Pinpoint the cell where the given text exists, returning its [x, y] midpoint coordinate. 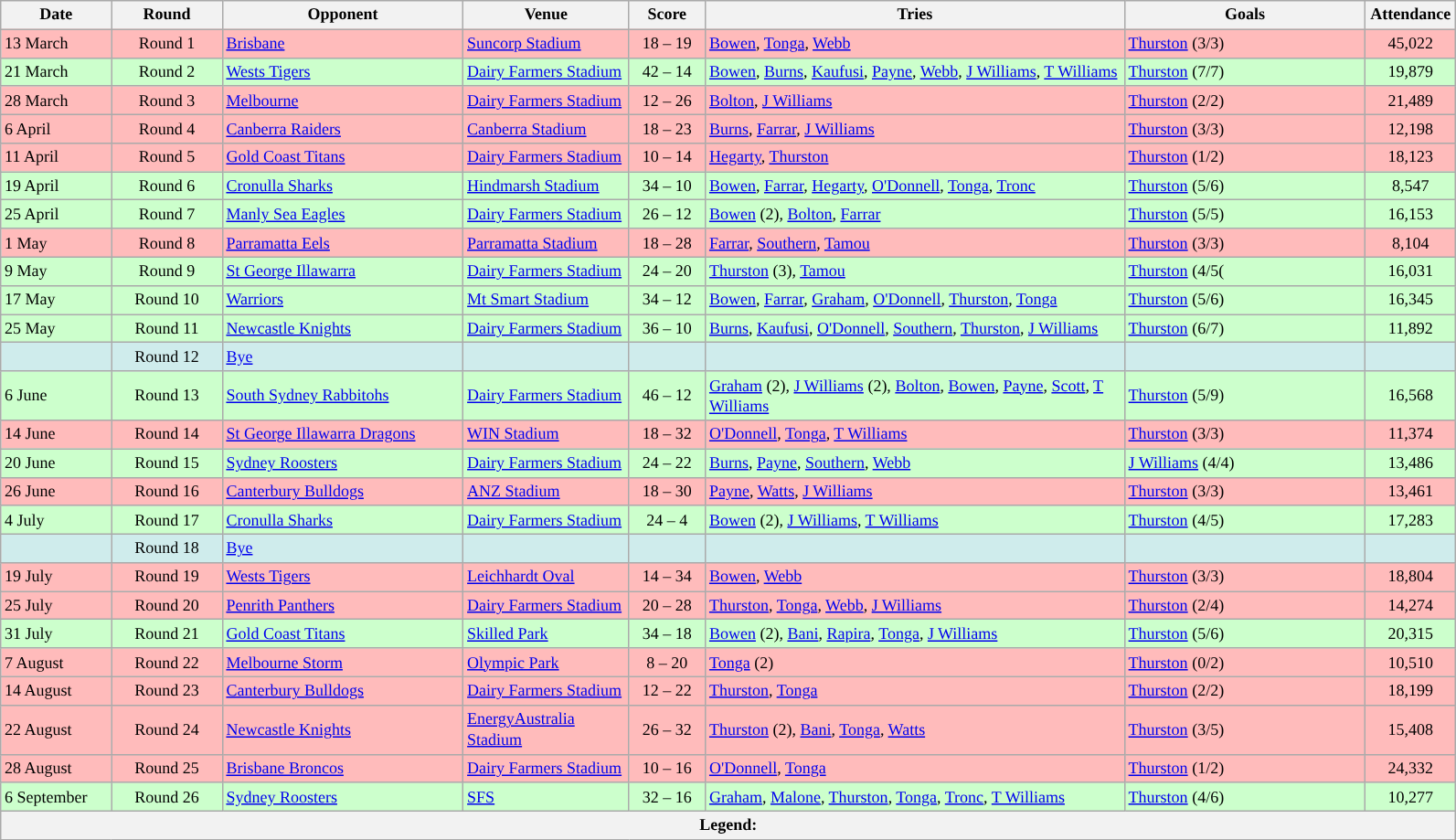
Payne, Watts, J Williams [916, 492]
Thurston (5/9) [1245, 396]
Goals [1245, 15]
Round [166, 15]
Round 11 [166, 329]
26 – 12 [667, 214]
26 – 32 [667, 729]
11 April [57, 157]
19 July [57, 578]
Bowen (2), Bani, Rapira, Tonga, J Williams [916, 634]
Melbourne Storm [343, 662]
Round 3 [166, 101]
6 April [57, 128]
Thurston (4/6) [1245, 797]
Warriors [343, 300]
8,104 [1411, 243]
Thurston (2/4) [1245, 605]
Legend: [728, 824]
4 July [57, 519]
6 September [57, 797]
Round 19 [166, 578]
8,547 [1411, 186]
SFS [547, 797]
24 – 4 [667, 519]
18,199 [1411, 691]
Round 17 [166, 519]
Thurston, Tonga, Webb, J Williams [916, 605]
13,486 [1411, 463]
Round 6 [166, 186]
Leichhardt Oval [547, 578]
Bowen, Farrar, Hegarty, O'Donnell, Tonga, Tronc [916, 186]
Round 9 [166, 271]
South Sydney Rabbitohs [343, 396]
18 – 30 [667, 492]
16,153 [1411, 214]
Round 4 [166, 128]
Round 13 [166, 396]
Round 1 [166, 44]
Canberra Stadium [547, 128]
Round 22 [166, 662]
J Williams (4/4) [1245, 463]
12,198 [1411, 128]
10 – 16 [667, 768]
Burns, Payne, Southern, Webb [916, 463]
Melbourne [343, 101]
Bowen, Burns, Kaufusi, Payne, Webb, J Williams, T Williams [916, 71]
10,277 [1411, 797]
20 – 28 [667, 605]
Penrith Panthers [343, 605]
11,374 [1411, 435]
18,123 [1411, 157]
20 June [57, 463]
Graham (2), J Williams (2), Bolton, Bowen, Payne, Scott, T Williams [916, 396]
18,804 [1411, 578]
Parramatta Stadium [547, 243]
Hegarty, Thurston [916, 157]
Hindmarsh Stadium [547, 186]
Round 5 [166, 157]
14,274 [1411, 605]
18 – 28 [667, 243]
Attendance [1411, 15]
36 – 10 [667, 329]
Bowen, Farrar, Graham, O'Donnell, Thurston, Tonga [916, 300]
O'Donnell, Tonga, T Williams [916, 435]
6 June [57, 396]
13 March [57, 44]
32 – 16 [667, 797]
Round 24 [166, 729]
14 – 34 [667, 578]
19,879 [1411, 71]
Thurston (3), Tamou [916, 271]
34 – 18 [667, 634]
12 – 22 [667, 691]
Round 12 [166, 356]
25 April [57, 214]
14 August [57, 691]
11,892 [1411, 329]
Round 23 [166, 691]
20,315 [1411, 634]
21 March [57, 71]
Round 26 [166, 797]
Burns, Farrar, J Williams [916, 128]
18 – 23 [667, 128]
9 May [57, 271]
42 – 14 [667, 71]
24 – 20 [667, 271]
46 – 12 [667, 396]
Thurston (3/5) [1245, 729]
Thurston (6/7) [1245, 329]
Brisbane Broncos [343, 768]
Venue [547, 15]
Farrar, Southern, Tamou [916, 243]
Round 7 [166, 214]
12 – 26 [667, 101]
24 – 22 [667, 463]
Thurston (0/2) [1245, 662]
8 – 20 [667, 662]
Round 8 [166, 243]
15,408 [1411, 729]
Round 20 [166, 605]
25 July [57, 605]
18 – 32 [667, 435]
Graham, Malone, Thurston, Tonga, Tronc, T Williams [916, 797]
17,283 [1411, 519]
Round 21 [166, 634]
Bowen (2), J Williams, T Williams [916, 519]
13,461 [1411, 492]
Round 10 [166, 300]
Bowen (2), Bolton, Farrar [916, 214]
Tries [916, 15]
Burns, Kaufusi, O'Donnell, Southern, Thurston, J Williams [916, 329]
Date [57, 15]
Manly Sea Eagles [343, 214]
24,332 [1411, 768]
Bowen, Webb [916, 578]
17 May [57, 300]
Round 18 [166, 548]
7 August [57, 662]
Canberra Raiders [343, 128]
28 March [57, 101]
Parramatta Eels [343, 243]
Thurston, Tonga [916, 691]
Tonga (2) [916, 662]
16,568 [1411, 396]
10,510 [1411, 662]
1 May [57, 243]
26 June [57, 492]
Thurston (7/7) [1245, 71]
19 April [57, 186]
Round 2 [166, 71]
Mt Smart Stadium [547, 300]
ANZ Stadium [547, 492]
14 June [57, 435]
St George Illawarra Dragons [343, 435]
Round 25 [166, 768]
Thurston (4/5( [1245, 271]
Skilled Park [547, 634]
Suncorp Stadium [547, 44]
22 August [57, 729]
34 – 10 [667, 186]
28 August [57, 768]
16,031 [1411, 271]
31 July [57, 634]
EnergyAustralia Stadium [547, 729]
Olympic Park [547, 662]
O'Donnell, Tonga [916, 768]
21,489 [1411, 101]
Score [667, 15]
Opponent [343, 15]
Thurston (4/5) [1245, 519]
Brisbane [343, 44]
Round 16 [166, 492]
Thurston (5/5) [1245, 214]
Round 14 [166, 435]
St George Illawarra [343, 271]
10 – 14 [667, 157]
WIN Stadium [547, 435]
Thurston (2), Bani, Tonga, Watts [916, 729]
34 – 12 [667, 300]
Bolton, J Williams [916, 101]
16,345 [1411, 300]
Bowen, Tonga, Webb [916, 44]
Round 15 [166, 463]
25 May [57, 329]
45,022 [1411, 44]
18 – 19 [667, 44]
